Return the (x, y) coordinate for the center point of the cell that contains the specified text.  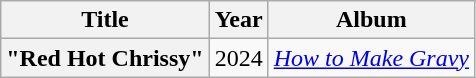
Title (105, 20)
2024 (238, 58)
Year (238, 20)
How to Make Gravy (371, 58)
Album (371, 20)
"Red Hot Chrissy" (105, 58)
